Determine the [x, y] coordinate at the center of the cell enclosing the given text.  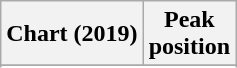
Peakposition [189, 34]
Chart (2019) [72, 34]
